Search for the cell housing the specified text and yield its (x, y) center coordinate. 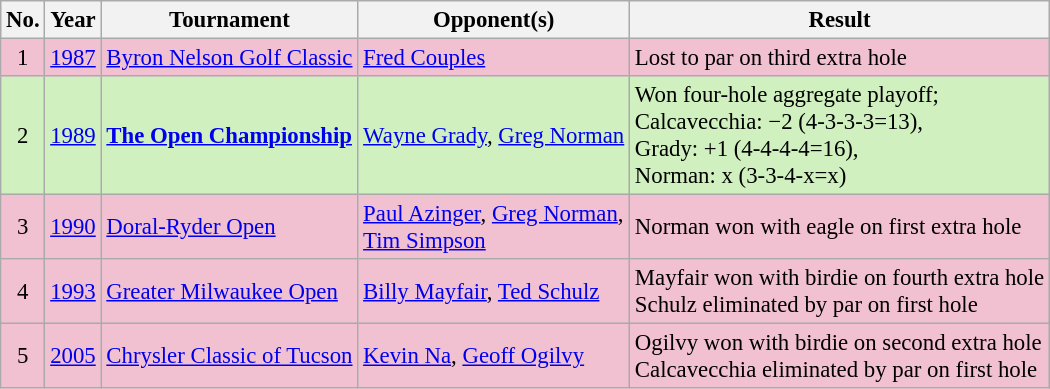
5 (23, 356)
3 (23, 228)
Year (73, 20)
Won four-hole aggregate playoff;Calcavecchia: −2 (4-3-3-3=13),Grady: +1 (4-4-4-4=16),Norman: x (3-3-4-x=x) (840, 136)
Kevin Na, Geoff Ogilvy (494, 356)
Wayne Grady, Greg Norman (494, 136)
Mayfair won with birdie on fourth extra holeSchulz eliminated by par on first hole (840, 292)
Result (840, 20)
Billy Mayfair, Ted Schulz (494, 292)
4 (23, 292)
2 (23, 136)
Paul Azinger, Greg Norman, Tim Simpson (494, 228)
Tournament (230, 20)
No. (23, 20)
Greater Milwaukee Open (230, 292)
1 (23, 58)
Opponent(s) (494, 20)
Fred Couples (494, 58)
Norman won with eagle on first extra hole (840, 228)
Lost to par on third extra hole (840, 58)
1987 (73, 58)
1993 (73, 292)
1990 (73, 228)
Chrysler Classic of Tucson (230, 356)
Ogilvy won with birdie on second extra holeCalcavecchia eliminated by par on first hole (840, 356)
Doral-Ryder Open (230, 228)
1989 (73, 136)
The Open Championship (230, 136)
Byron Nelson Golf Classic (230, 58)
2005 (73, 356)
